Pinpoint the cell where the given text exists, returning its [x, y] midpoint coordinate. 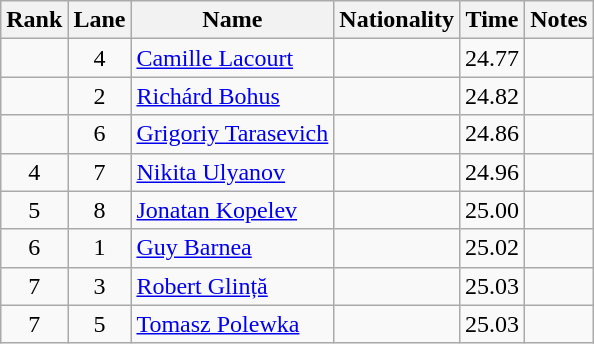
Guy Barnea [232, 248]
2 [100, 96]
8 [100, 210]
Name [232, 20]
Rank [34, 20]
24.82 [492, 96]
24.86 [492, 134]
Tomasz Polewka [232, 324]
Jonatan Kopelev [232, 210]
Camille Lacourt [232, 58]
Robert Glință [232, 286]
Nikita Ulyanov [232, 172]
24.77 [492, 58]
25.02 [492, 248]
25.00 [492, 210]
Lane [100, 20]
Notes [559, 20]
24.96 [492, 172]
3 [100, 286]
Grigoriy Tarasevich [232, 134]
Time [492, 20]
Richárd Bohus [232, 96]
Nationality [397, 20]
1 [100, 248]
